Identify which cell holds the provided text, then report its (X, Y) central coordinate. 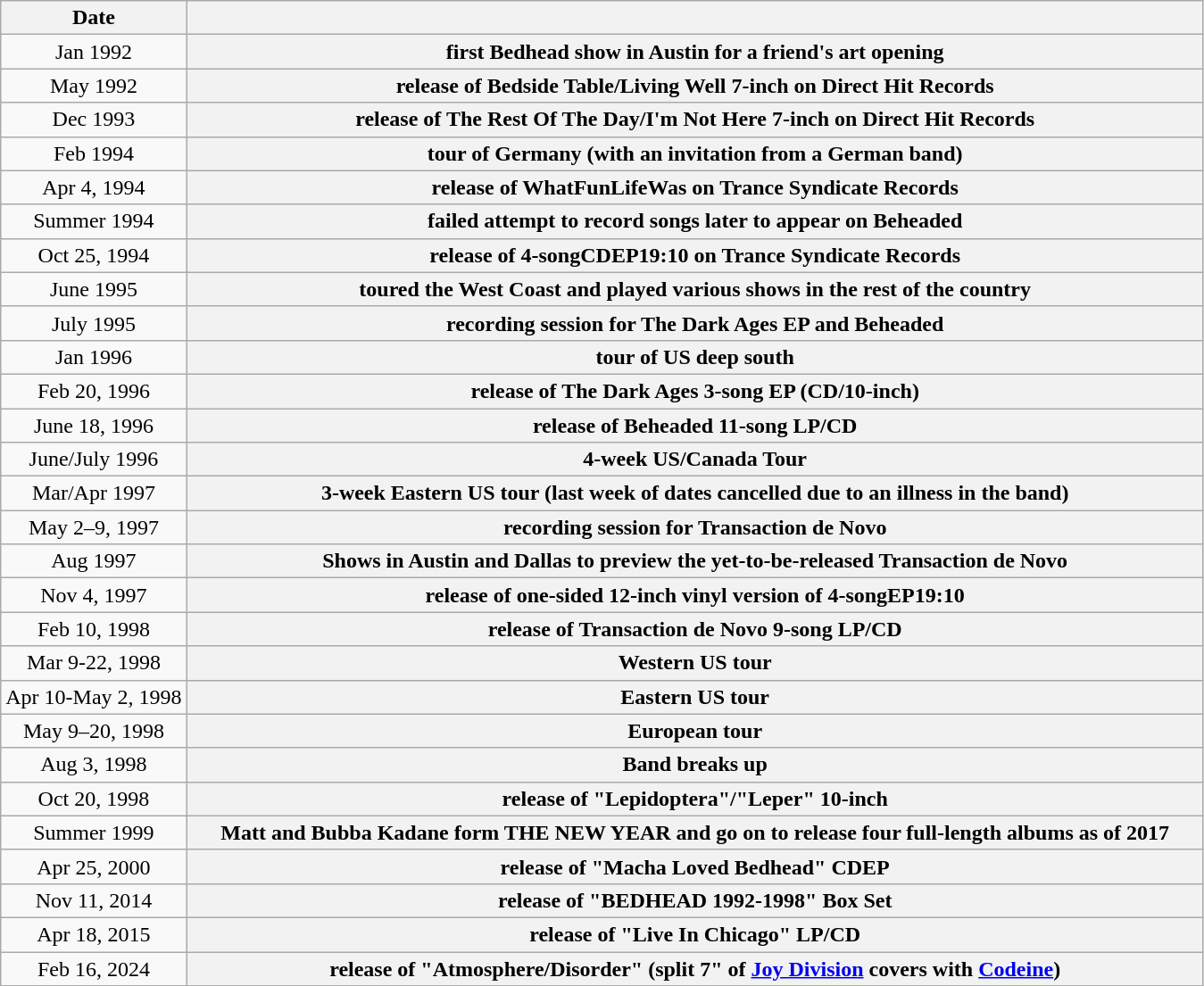
Summer 1999 (94, 833)
release of The Dark Ages 3-song EP (CD/10-inch) (694, 391)
release of Beheaded 11-song LP/CD (694, 426)
Aug 3, 1998 (94, 765)
release of "Macha Loved Bedhead" CDEP (694, 866)
May 9–20, 1998 (94, 731)
European tour (694, 731)
3-week Eastern US tour (last week of dates cancelled due to an illness in the band) (694, 493)
Oct 25, 1994 (94, 255)
tour of US deep south (694, 357)
May 1992 (94, 86)
Oct 20, 1998 (94, 799)
Apr 4, 1994 (94, 187)
Mar/Apr 1997 (94, 493)
release of WhatFunLifeWas on Trance Syndicate Records (694, 187)
Western US tour (694, 663)
Mar 9-22, 1998 (94, 663)
Apr 25, 2000 (94, 866)
release of "Live In Chicago" LP/CD (694, 934)
Feb 10, 1998 (94, 629)
release of "BEDHEAD 1992-1998" Box Set (694, 900)
tour of Germany (with an invitation from a German band) (694, 153)
release of one-sided 12-inch vinyl version of 4-songEP19:10 (694, 595)
release of "Atmosphere/Disorder" (split 7" of Joy Division covers with Codeine) (694, 968)
release of 4-songCDEP19:10 on Trance Syndicate Records (694, 255)
Feb 16, 2024 (94, 968)
toured the West Coast and played various shows in the rest of the country (694, 289)
failed attempt to record songs later to appear on Beheaded (694, 221)
Summer 1994 (94, 221)
release of The Rest Of The Day/I'm Not Here 7-inch on Direct Hit Records (694, 120)
4-week US/Canada Tour (694, 460)
Shows in Austin and Dallas to preview the yet-to-be-released Transaction de Novo (694, 561)
release of "Lepidoptera"/"Leper" 10-inch (694, 799)
May 2–9, 1997 (94, 527)
Jan 1992 (94, 52)
July 1995 (94, 323)
release of Bedside Table/Living Well 7-inch on Direct Hit Records (694, 86)
Eastern US tour (694, 697)
June 1995 (94, 289)
Band breaks up (694, 765)
Apr 18, 2015 (94, 934)
Aug 1997 (94, 561)
Nov 11, 2014 (94, 900)
June/July 1996 (94, 460)
release of Transaction de Novo 9-song LP/CD (694, 629)
Feb 20, 1996 (94, 391)
recording session for The Dark Ages EP and Beheaded (694, 323)
recording session for Transaction de Novo (694, 527)
Jan 1996 (94, 357)
Date (94, 18)
Feb 1994 (94, 153)
Nov 4, 1997 (94, 595)
Apr 10-May 2, 1998 (94, 697)
first Bedhead show in Austin for a friend's art opening (694, 52)
Matt and Bubba Kadane form THE NEW YEAR and go on to release four full-length albums as of 2017 (694, 833)
June 18, 1996 (94, 426)
Dec 1993 (94, 120)
